Find where the given text appears and provide that cell's center as (x, y) coordinate. 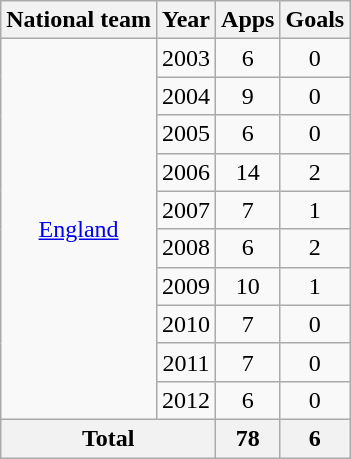
2004 (186, 96)
2010 (186, 324)
England (79, 230)
2007 (186, 210)
2005 (186, 134)
Total (108, 438)
National team (79, 20)
10 (248, 286)
14 (248, 172)
2003 (186, 58)
2009 (186, 286)
Goals (315, 20)
2011 (186, 362)
2012 (186, 400)
Apps (248, 20)
78 (248, 438)
2006 (186, 172)
9 (248, 96)
2008 (186, 248)
Year (186, 20)
